Identify which cell holds the provided text, then report its [X, Y] central coordinate. 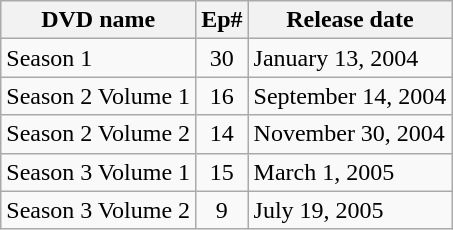
14 [222, 134]
Ep# [222, 20]
November 30, 2004 [350, 134]
DVD name [98, 20]
16 [222, 96]
September 14, 2004 [350, 96]
30 [222, 58]
Season 3 Volume 2 [98, 210]
9 [222, 210]
July 19, 2005 [350, 210]
March 1, 2005 [350, 172]
Season 2 Volume 2 [98, 134]
Season 1 [98, 58]
15 [222, 172]
Season 2 Volume 1 [98, 96]
January 13, 2004 [350, 58]
Season 3 Volume 1 [98, 172]
Release date [350, 20]
